From the cell containing the given text, extract its center point as (x, y) coordinate. 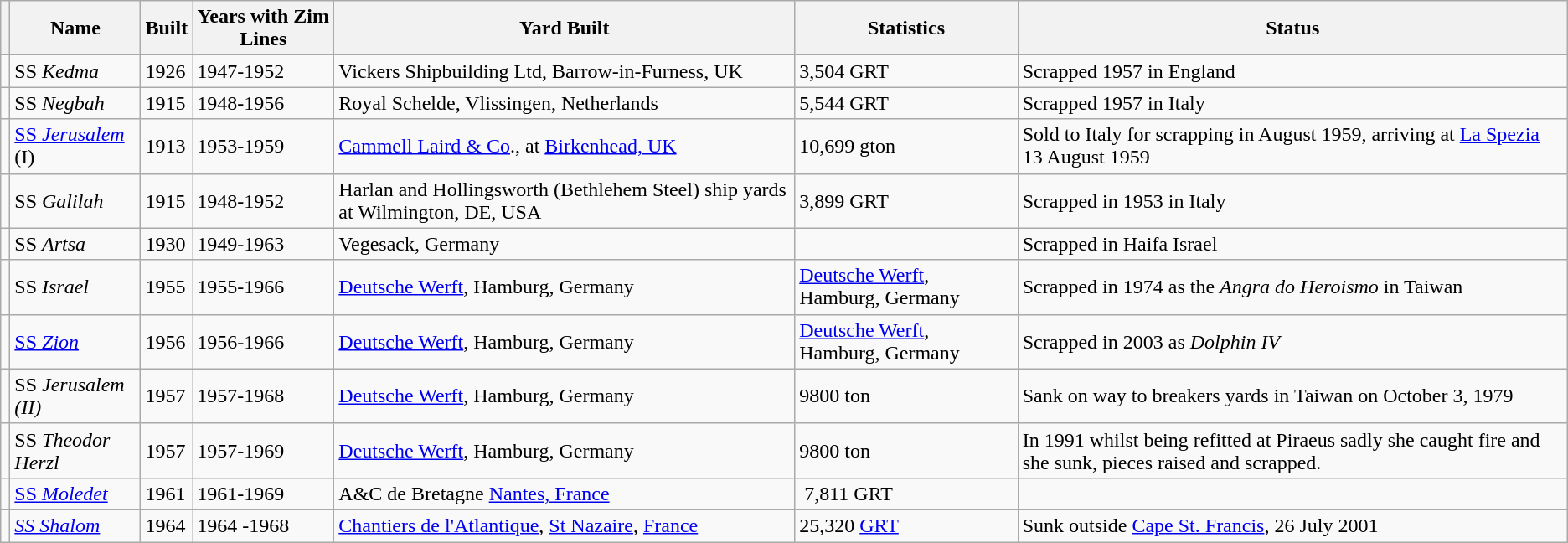
1961-1969 (263, 494)
Years with Zim Lines (263, 28)
5,544 GRT (906, 103)
SS Negbah (75, 103)
Sank on way to breakers yards in Taiwan on October 3, 1979 (1292, 396)
1956 (167, 342)
1948-1952 (263, 201)
Name (75, 28)
25,320 GRT (906, 525)
SS Theodor Herzl (75, 451)
Yard Built (565, 28)
1957-1969 (263, 451)
SS Shalom (75, 525)
A&C de Bretagne Nantes, France (565, 494)
Scrapped 1957 in Italy (1292, 103)
1961 (167, 494)
1957-1968 (263, 396)
1949-1963 (263, 244)
10,699 gton (906, 146)
SS Jerusalem (I) (75, 146)
Scrapped in 2003 as Dolphin IV (1292, 342)
Scrapped 1957 in England (1292, 71)
Royal Schelde, Vlissingen, Netherlands (565, 103)
SS Artsa (75, 244)
1930 (167, 244)
SS Jerusalem (II) (75, 396)
1913 (167, 146)
3,504 GRT (906, 71)
1955 (167, 287)
Harlan and Hollingsworth (Bethlehem Steel) ship yards at Wilmington, DE, USA (565, 201)
7,811 GRT (906, 494)
Chantiers de l'Atlantique, St Nazaire, France (565, 525)
SS Zion (75, 342)
1964 -1968 (263, 525)
Scrapped in 1953 in Italy (1292, 201)
Cammell Laird & Co., at Birkenhead, UK (565, 146)
Scrapped in Haifa Israel (1292, 244)
Status (1292, 28)
Sunk outside Cape St. Francis, 26 July 2001 (1292, 525)
1947-1952 (263, 71)
SS Israel (75, 287)
3,899 GRT (906, 201)
1953-1959 (263, 146)
Vickers Shipbuilding Ltd, Barrow-in-Furness, UK (565, 71)
1964 (167, 525)
SS Galilah (75, 201)
Statistics (906, 28)
SS Kedma (75, 71)
Scrapped in 1974 as the Angra do Heroismo in Taiwan (1292, 287)
1948-1956 (263, 103)
Vegesack, Germany (565, 244)
SS Moledet (75, 494)
1926 (167, 71)
1955-1966 (263, 287)
Sold to Italy for scrapping in August 1959, arriving at La Spezia 13 August 1959 (1292, 146)
Built (167, 28)
In 1991 whilst being refitted at Piraeus sadly she caught fire and she sunk, pieces raised and scrapped. (1292, 451)
1956-1966 (263, 342)
